Extract the (X, Y) coordinate from the center of the cell holding the provided text.  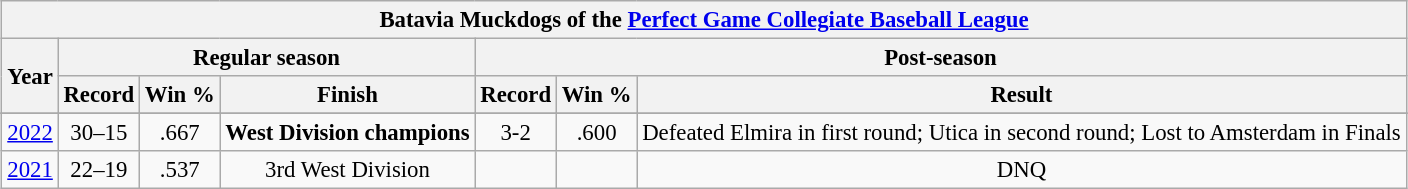
Finish (348, 95)
3-2 (516, 133)
.537 (180, 170)
.667 (180, 133)
2022 (30, 133)
Year (30, 76)
Batavia Muckdogs of the Perfect Game Collegiate Baseball League (704, 20)
Defeated Elmira in first round; Utica in second round; Lost to Amsterdam in Finals (1022, 133)
Regular season (266, 58)
Result (1022, 95)
Post-season (940, 58)
30–15 (98, 133)
22–19 (98, 170)
DNQ (1022, 170)
West Division champions (348, 133)
.600 (596, 133)
3rd West Division (348, 170)
2021 (30, 170)
